For the text-containing cell, return its midpoint in (X, Y) coordinate format. 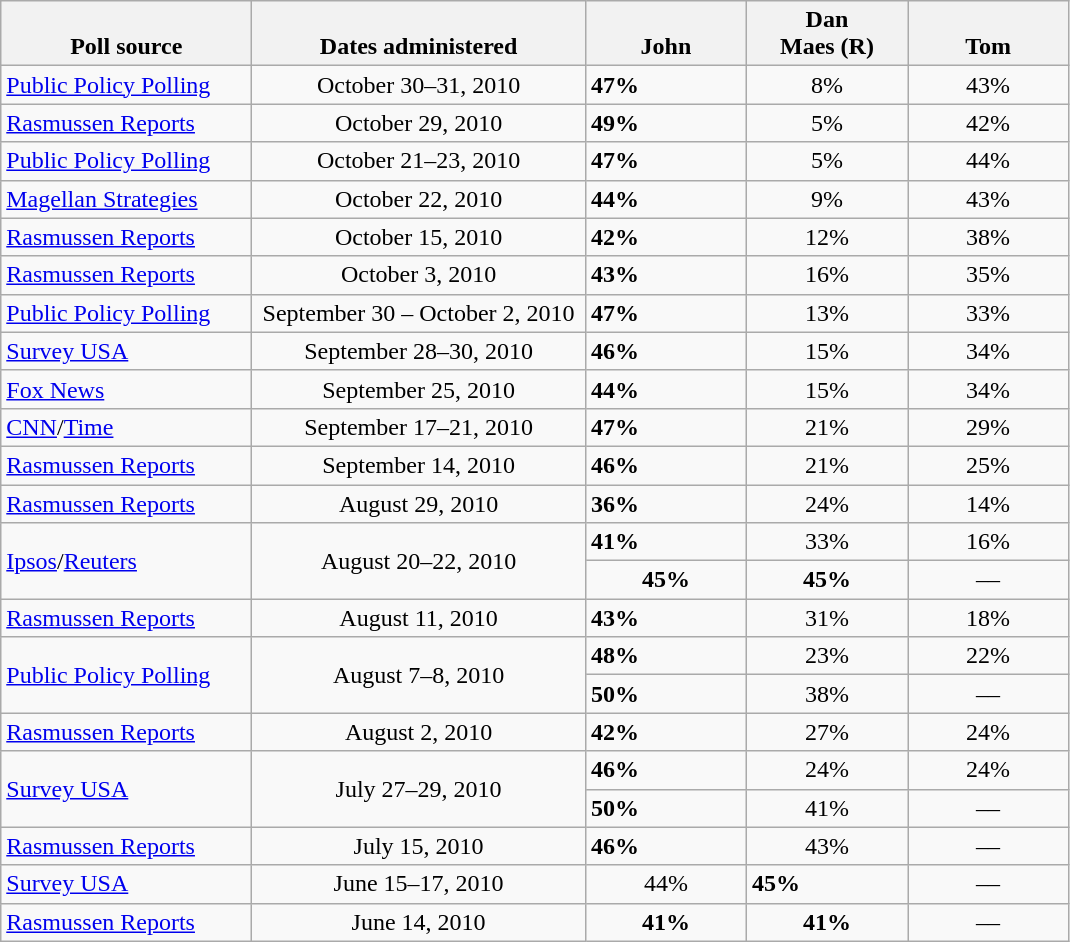
25% (988, 465)
31% (826, 618)
48% (666, 656)
9% (826, 199)
Tom (988, 34)
Ipsos/Reuters (126, 561)
August 11, 2010 (419, 618)
John (666, 34)
Magellan Strategies (126, 199)
August 20–22, 2010 (419, 561)
Fox News (126, 389)
September 30 – October 2, 2010 (419, 313)
14% (988, 503)
22% (988, 656)
35% (988, 275)
October 29, 2010 (419, 123)
49% (666, 123)
18% (988, 618)
September 28–30, 2010 (419, 351)
12% (826, 237)
23% (826, 656)
27% (826, 732)
September 25, 2010 (419, 389)
October 22, 2010 (419, 199)
September 14, 2010 (419, 465)
September 17–21, 2010 (419, 427)
Dates administered (419, 34)
July 15, 2010 (419, 846)
October 15, 2010 (419, 237)
DanMaes (R) (826, 34)
August 7–8, 2010 (419, 675)
13% (826, 313)
October 3, 2010 (419, 275)
October 30–31, 2010 (419, 85)
29% (988, 427)
August 2, 2010 (419, 732)
CNN/Time (126, 427)
August 29, 2010 (419, 503)
8% (826, 85)
October 21–23, 2010 (419, 161)
July 27–29, 2010 (419, 789)
June 14, 2010 (419, 922)
36% (666, 503)
June 15–17, 2010 (419, 884)
Poll source (126, 34)
